For the text-containing cell, return its midpoint in [x, y] coordinate format. 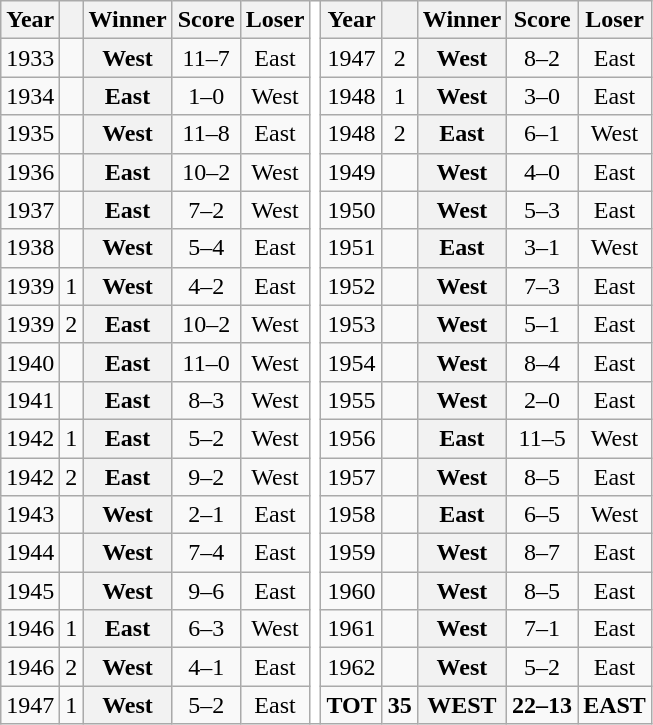
11–8 [206, 134]
1949 [352, 172]
6–3 [206, 629]
1938 [30, 248]
3–1 [542, 248]
4–0 [542, 172]
1959 [352, 553]
22–13 [542, 705]
1955 [352, 400]
1945 [30, 591]
1952 [352, 286]
1936 [30, 172]
1956 [352, 438]
1953 [352, 324]
7–2 [206, 210]
3–0 [542, 96]
1935 [30, 134]
4–2 [206, 286]
7–3 [542, 286]
1961 [352, 629]
1941 [30, 400]
1954 [352, 362]
35 [400, 705]
8–7 [542, 553]
11–0 [206, 362]
1950 [352, 210]
1937 [30, 210]
6–5 [542, 515]
1944 [30, 553]
5–4 [206, 248]
EAST [615, 705]
1957 [352, 477]
1958 [352, 515]
1933 [30, 58]
1940 [30, 362]
2–1 [206, 515]
8–4 [542, 362]
8–2 [542, 58]
1962 [352, 667]
5–1 [542, 324]
7–4 [206, 553]
1–0 [206, 96]
11–5 [542, 438]
1951 [352, 248]
7–1 [542, 629]
6–1 [542, 134]
9–6 [206, 591]
1960 [352, 591]
8–3 [206, 400]
4–1 [206, 667]
9–2 [206, 477]
1934 [30, 96]
TOT [352, 705]
2–0 [542, 400]
WEST [462, 705]
5–3 [542, 210]
1943 [30, 515]
11–7 [206, 58]
